Extract the (x, y) coordinate from the center of the cell holding the provided text.  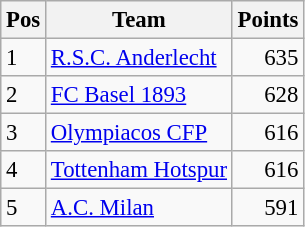
1 (24, 58)
Points (268, 20)
Pos (24, 20)
5 (24, 208)
4 (24, 170)
A.C. Milan (140, 208)
635 (268, 58)
2 (24, 95)
Team (140, 20)
Olympiacos CFP (140, 133)
3 (24, 133)
628 (268, 95)
R.S.C. Anderlecht (140, 58)
FC Basel 1893 (140, 95)
Tottenham Hotspur (140, 170)
591 (268, 208)
